Output the (x, y) coordinate of the center of the cell containing the given text.  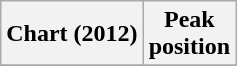
Peakposition (189, 34)
Chart (2012) (72, 34)
